Detect which cell encompasses the target text, then output its [x, y] center coordinate. 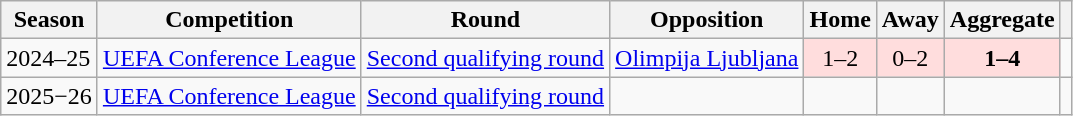
Competition [229, 20]
0–2 [910, 58]
Away [910, 20]
1–2 [840, 58]
Opposition [707, 20]
Aggregate [1002, 20]
Olimpija Ljubljana [707, 58]
2024–25 [50, 58]
Season [50, 20]
Home [840, 20]
Round [485, 20]
2025−26 [50, 96]
1–4 [1002, 58]
